Scan for the cell matching the given text and deliver its [X, Y] coordinate at center. 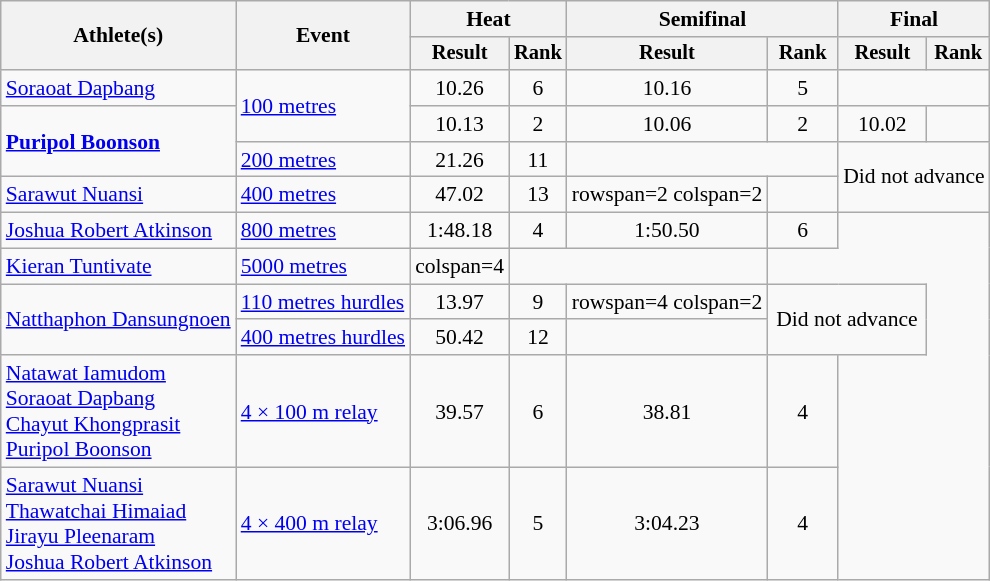
10.26 [460, 88]
Joshua Robert Atkinson [118, 231]
4 × 100 m relay [323, 411]
colspan=4 [460, 267]
Kieran Tuntivate [118, 267]
4 × 400 m relay [323, 524]
13.97 [460, 302]
10.06 [668, 124]
Sarawut NuansiThawatchai HimaiadJirayu PleenaramJoshua Robert Atkinson [118, 524]
Event [323, 36]
rowspan=2 colspan=2 [668, 195]
12 [538, 338]
110 metres hurdles [323, 302]
10.02 [882, 124]
5000 metres [323, 267]
Heat [488, 19]
11 [538, 160]
1:48.18 [460, 231]
Semifinal [702, 19]
13 [538, 195]
rowspan=4 colspan=2 [668, 302]
21.26 [460, 160]
3:06.96 [460, 524]
Sarawut Nuansi [118, 195]
400 metres [323, 195]
800 metres [323, 231]
10.16 [668, 88]
200 metres [323, 160]
Final [914, 19]
Natthaphon Dansungnoen [118, 320]
9 [538, 302]
47.02 [460, 195]
10.13 [460, 124]
Soraoat Dapbang [118, 88]
39.57 [460, 411]
1:50.50 [668, 231]
38.81 [668, 411]
100 metres [323, 106]
3:04.23 [668, 524]
Natawat IamudomSoraoat DapbangChayut KhongprasitPuripol Boonson [118, 411]
400 metres hurdles [323, 338]
50.42 [460, 338]
Puripol Boonson [118, 142]
Athlete(s) [118, 36]
